Find where the given text appears and provide that cell's center as [X, Y] coordinate. 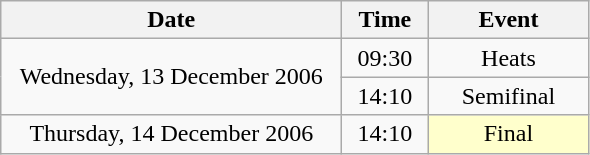
Wednesday, 13 December 2006 [172, 77]
Thursday, 14 December 2006 [172, 134]
Date [172, 20]
Event [508, 20]
Semifinal [508, 96]
Heats [508, 58]
09:30 [385, 58]
Final [508, 134]
Time [385, 20]
